Locate the cell with the specified text and output its (x, y) center coordinate. 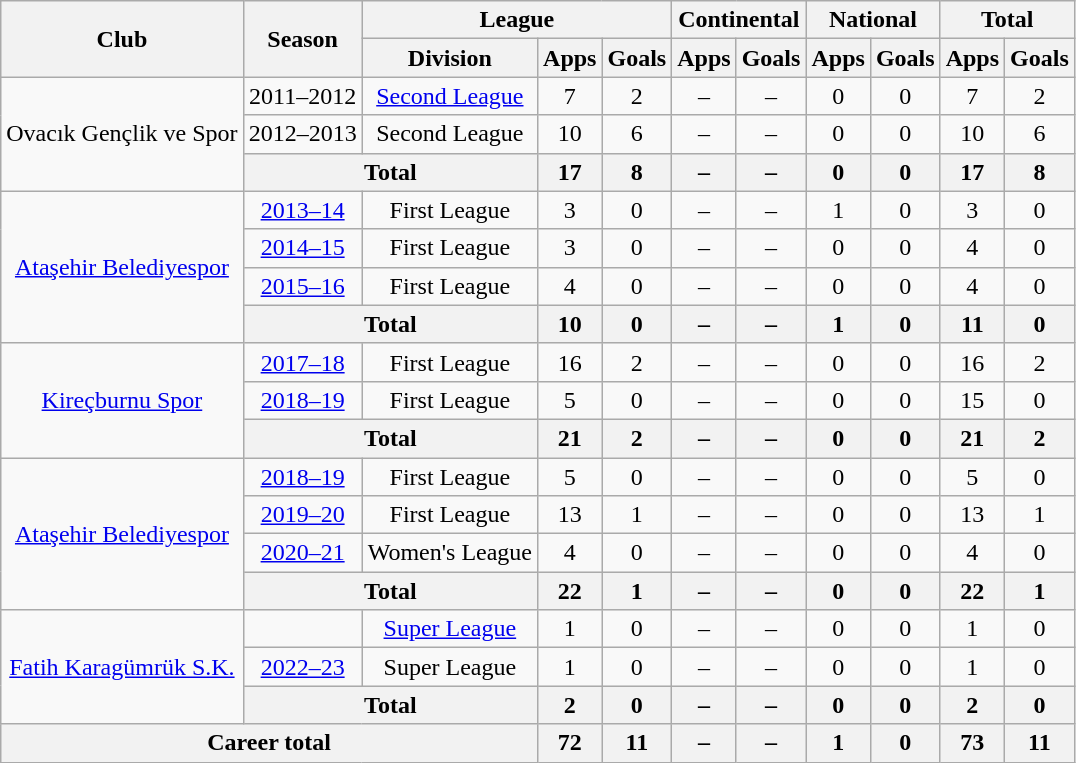
72 (570, 743)
2017–18 (302, 362)
Fatih Karagümrük S.K. (122, 667)
73 (972, 743)
Continental (739, 20)
2013–14 (302, 210)
National (873, 20)
2011–2012 (302, 96)
2020–21 (302, 553)
Women's League (450, 553)
2012–2013 (302, 134)
Ovacık Gençlik ve Spor (122, 134)
2015–16 (302, 286)
Division (450, 58)
Kireçburnu Spor (122, 400)
League (517, 20)
2022–23 (302, 667)
Season (302, 39)
15 (972, 400)
Club (122, 39)
2014–15 (302, 248)
Career total (270, 743)
2019–20 (302, 515)
